Identify which cell holds the provided text, then report its (x, y) central coordinate. 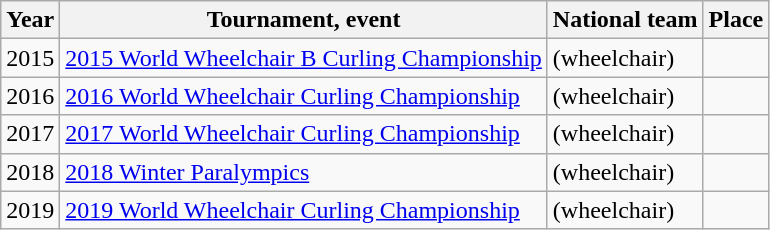
2018 Winter Paralympics (304, 172)
Place (736, 20)
2018 (30, 172)
2015 World Wheelchair B Curling Championship (304, 58)
2016 (30, 96)
2017 (30, 134)
2017 World Wheelchair Curling Championship (304, 134)
Tournament, event (304, 20)
2019 (30, 210)
Year (30, 20)
2019 World Wheelchair Curling Championship (304, 210)
2016 World Wheelchair Curling Championship (304, 96)
2015 (30, 58)
National team (625, 20)
